Provide the (X, Y) coordinate of the cell's center where the given text is located.  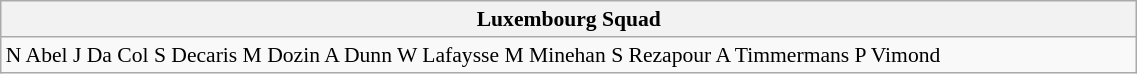
Luxembourg Squad (569, 19)
N Abel J Da Col S Decaris M Dozin A Dunn W Lafaysse M Minehan S Rezapour A Timmermans P Vimond (569, 55)
